Provide the [X, Y] coordinate of the cell's center where the given text is located.  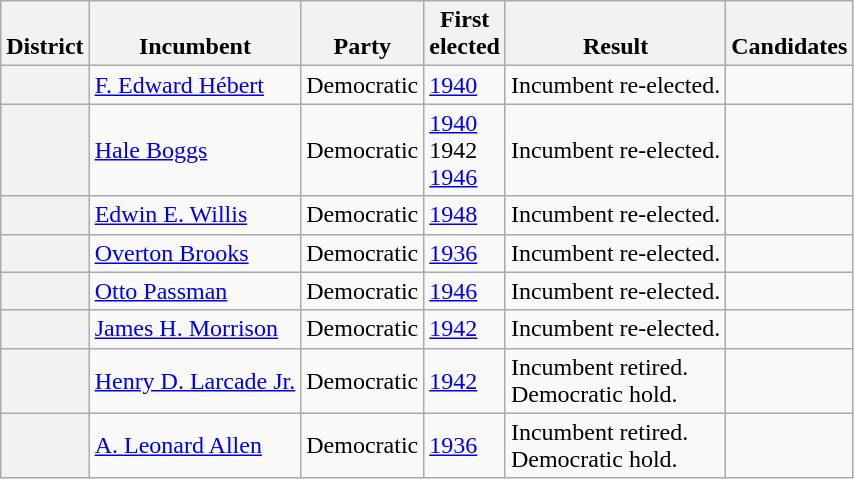
19401942 1946 [465, 150]
Candidates [790, 34]
Party [362, 34]
Incumbent [195, 34]
1940 [465, 85]
Overton Brooks [195, 253]
1948 [465, 215]
James H. Morrison [195, 329]
Firstelected [465, 34]
1946 [465, 291]
Result [615, 34]
Henry D. Larcade Jr. [195, 380]
Edwin E. Willis [195, 215]
F. Edward Hébert [195, 85]
Hale Boggs [195, 150]
District [45, 34]
Otto Passman [195, 291]
A. Leonard Allen [195, 446]
